Capture the cell that displays the provided text and extract its (x, y) central coordinate. 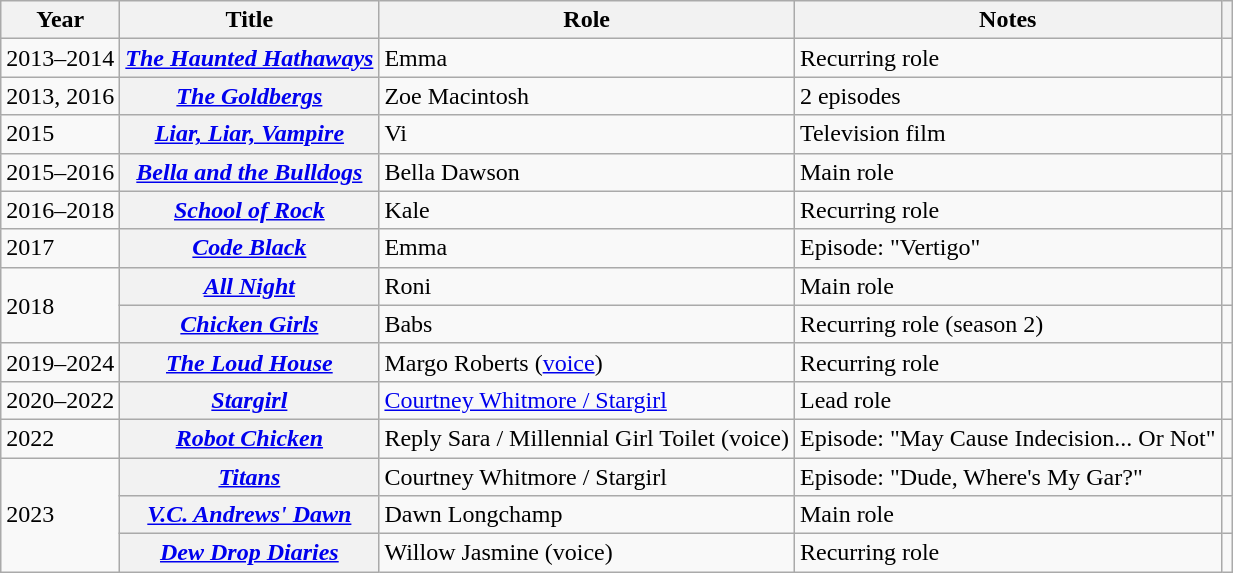
All Night (250, 286)
Babs (587, 324)
2013–2014 (60, 58)
Episode: "Dude, Where's My Gar?" (1008, 477)
Code Black (250, 248)
Dew Drop Diaries (250, 553)
Kale (587, 210)
Year (60, 20)
Lead role (1008, 400)
2013, 2016 (60, 96)
2023 (60, 515)
Titans (250, 477)
Stargirl (250, 400)
2017 (60, 248)
Zoe Macintosh (587, 96)
Notes (1008, 20)
Chicken Girls (250, 324)
Episode: "Vertigo" (1008, 248)
The Loud House (250, 362)
Roni (587, 286)
The Haunted Hathaways (250, 58)
Liar, Liar, Vampire (250, 134)
2022 (60, 438)
2016–2018 (60, 210)
Bella and the Bulldogs (250, 172)
Reply Sara / Millennial Girl Toilet (voice) (587, 438)
School of Rock (250, 210)
The Goldbergs (250, 96)
Recurring role (season 2) (1008, 324)
2020–2022 (60, 400)
Bella Dawson (587, 172)
2015–2016 (60, 172)
Willow Jasmine (voice) (587, 553)
Vi (587, 134)
Episode: "May Cause Indecision... Or Not" (1008, 438)
V.C. Andrews' Dawn (250, 515)
Television film (1008, 134)
2019–2024 (60, 362)
Robot Chicken (250, 438)
Margo Roberts (voice) (587, 362)
2018 (60, 305)
Title (250, 20)
2 episodes (1008, 96)
2015 (60, 134)
Role (587, 20)
Dawn Longchamp (587, 515)
